Determine the [x, y] coordinate at the center of the cell enclosing the given text.  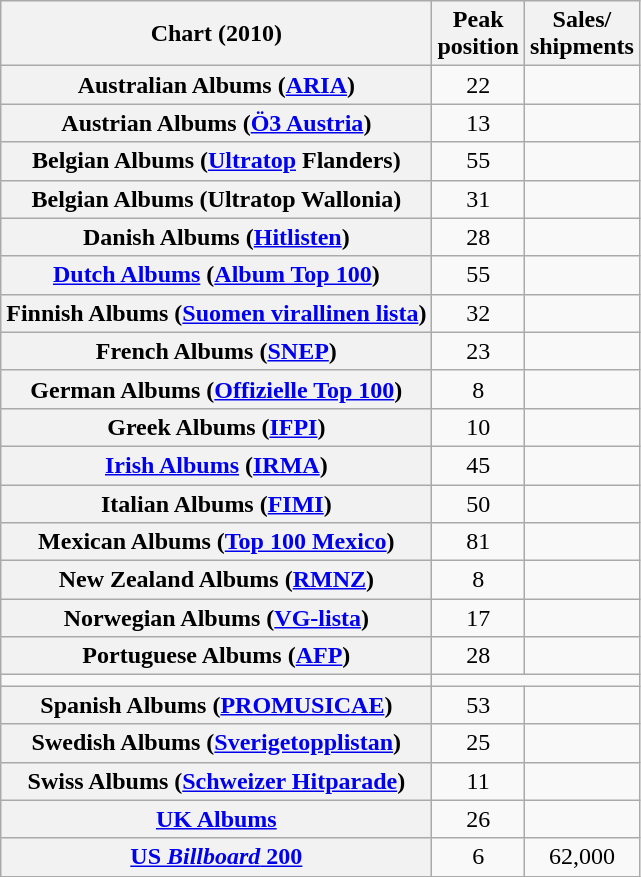
Finnish Albums (Suomen virallinen lista) [216, 313]
22 [478, 85]
50 [478, 503]
10 [478, 427]
13 [478, 123]
6 [478, 857]
62,000 [582, 857]
German Albums (Offizielle Top 100) [216, 389]
UK Albums [216, 819]
45 [478, 465]
Norwegian Albums (VG-lista) [216, 618]
Swedish Albums (Sverigetopplistan) [216, 743]
23 [478, 351]
Greek Albums (IFPI) [216, 427]
Belgian Albums (Ultratop Flanders) [216, 161]
French Albums (SNEP) [216, 351]
Portuguese Albums (AFP) [216, 656]
Swiss Albums (Schweizer Hitparade) [216, 781]
Danish Albums (Hitlisten) [216, 237]
Italian Albums (FIMI) [216, 503]
Dutch Albums (Album Top 100) [216, 275]
Sales/shipments [582, 34]
Austrian Albums (Ö3 Austria) [216, 123]
New Zealand Albums (RMNZ) [216, 580]
26 [478, 819]
Irish Albums (IRMA) [216, 465]
Australian Albums (ARIA) [216, 85]
Belgian Albums (Ultratop Wallonia) [216, 199]
11 [478, 781]
Spanish Albums (PROMUSICAE) [216, 705]
Mexican Albums (Top 100 Mexico) [216, 542]
25 [478, 743]
53 [478, 705]
Chart (2010) [216, 34]
31 [478, 199]
81 [478, 542]
US Billboard 200 [216, 857]
Peakposition [478, 34]
32 [478, 313]
17 [478, 618]
